From the cell containing the given text, extract its center point as [x, y] coordinate. 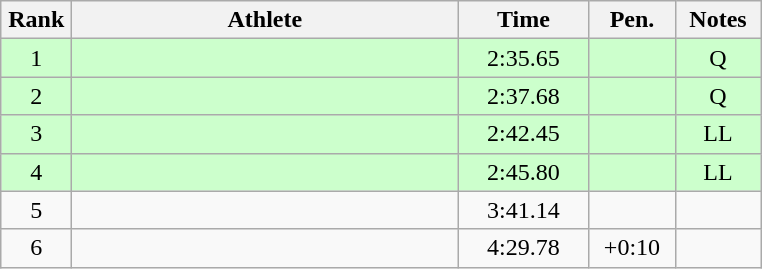
6 [36, 248]
3:41.14 [524, 210]
Time [524, 20]
2:35.65 [524, 58]
2 [36, 96]
5 [36, 210]
2:45.80 [524, 172]
4 [36, 172]
3 [36, 134]
Rank [36, 20]
2:37.68 [524, 96]
1 [36, 58]
4:29.78 [524, 248]
Notes [718, 20]
2:42.45 [524, 134]
Athlete [265, 20]
Pen. [632, 20]
+0:10 [632, 248]
